Find where the given text appears and provide that cell's center as (x, y) coordinate. 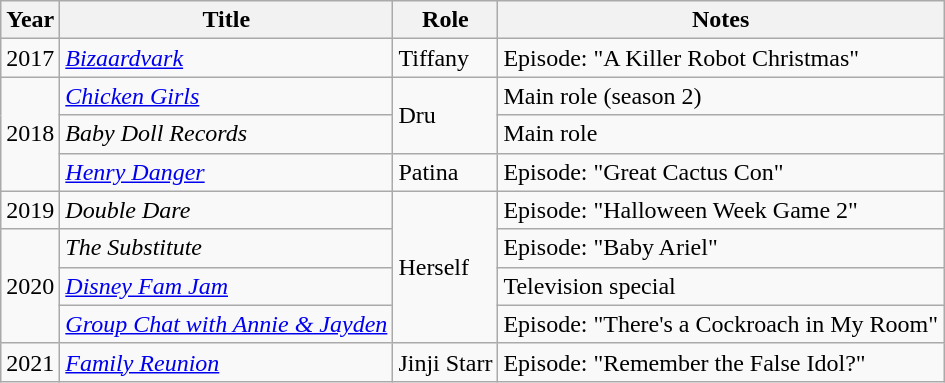
Disney Fam Jam (226, 286)
Henry Danger (226, 172)
Main role (season 2) (721, 96)
Herself (446, 267)
2019 (30, 210)
The Substitute (226, 248)
Notes (721, 20)
Jinji Starr (446, 362)
Main role (721, 134)
Episode: "Remember the False Idol?" (721, 362)
Double Dare (226, 210)
2020 (30, 286)
2017 (30, 58)
Episode: "There's a Cockroach in My Room" (721, 324)
Year (30, 20)
Episode: "A Killer Robot Christmas" (721, 58)
Episode: "Great Cactus Con" (721, 172)
Chicken Girls (226, 96)
Television special (721, 286)
Tiffany (446, 58)
2021 (30, 362)
Episode: "Baby Ariel" (721, 248)
Bizaardvark (226, 58)
Family Reunion (226, 362)
Group Chat with Annie & Jayden (226, 324)
2018 (30, 134)
Title (226, 20)
Dru (446, 115)
Role (446, 20)
Patina (446, 172)
Baby Doll Records (226, 134)
Episode: "Halloween Week Game 2" (721, 210)
